Provide the [x, y] coordinate of the cell's center where the given text is located.  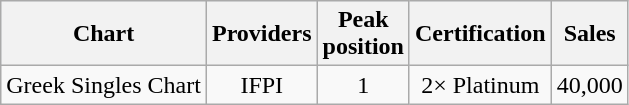
Greek Singles Chart [104, 85]
1 [363, 85]
Peak position [363, 34]
IFPI [262, 85]
Chart [104, 34]
40,000 [590, 85]
2× Platinum [480, 85]
Sales [590, 34]
Providers [262, 34]
Certification [480, 34]
